Provide the [x, y] coordinate of the cell's center where the given text is located.  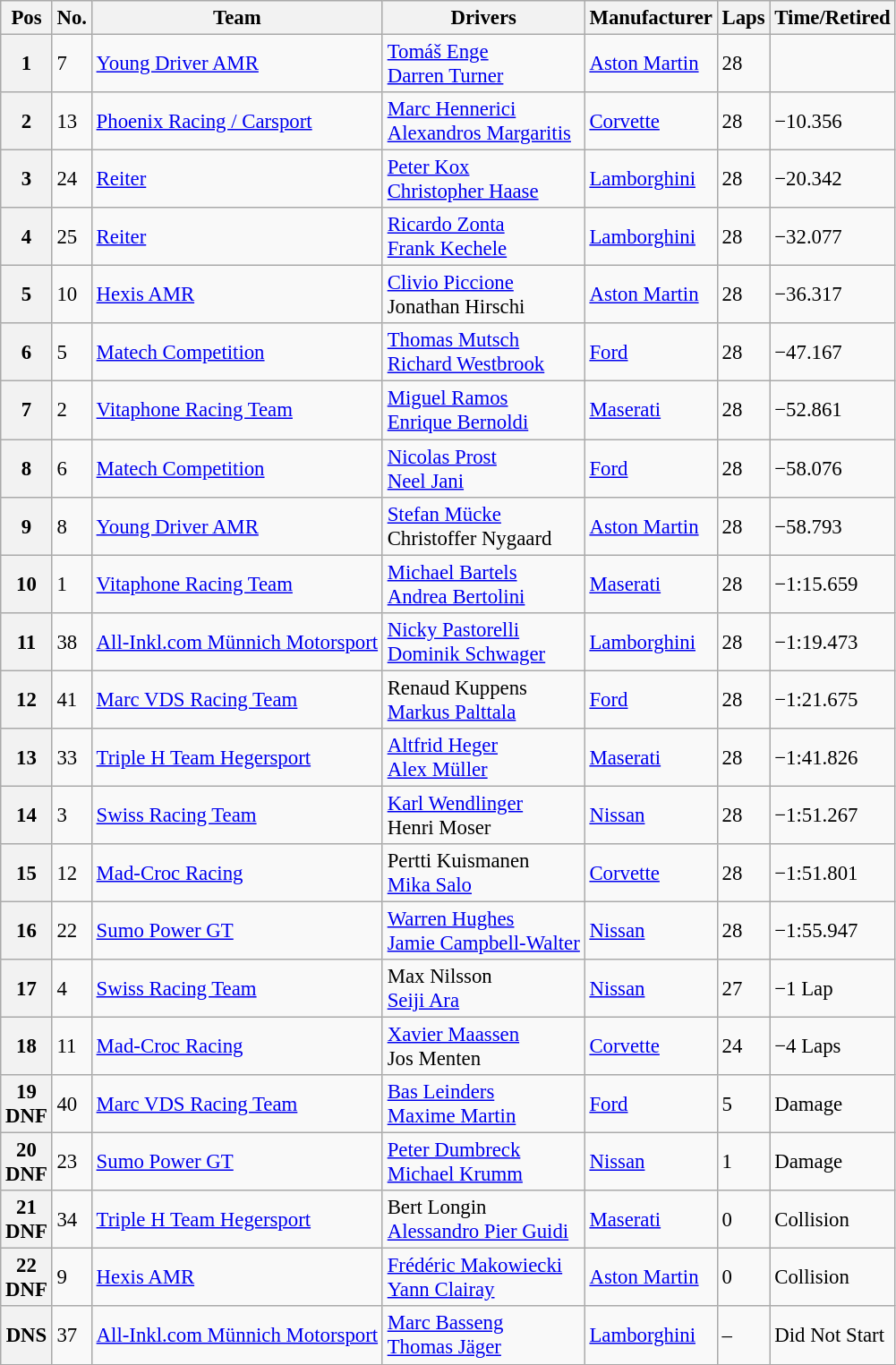
Bert Longin Alessandro Pier Guidi [483, 1219]
−58.793 [832, 526]
33 [72, 757]
Tomáš Enge Darren Turner [483, 64]
Marc Basseng Thomas Jäger [483, 1335]
20DNF [27, 1162]
37 [72, 1335]
18 [27, 1047]
Thomas Mutsch Richard Westbrook [483, 353]
Marc Hennerici Alexandros Margaritis [483, 122]
−10.356 [832, 122]
Ricardo Zonta Frank Kechele [483, 236]
Warren Hughes Jamie Campbell-Walter [483, 931]
– [743, 1335]
Peter Kox Christopher Haase [483, 179]
−1:19.473 [832, 641]
23 [72, 1162]
−20.342 [832, 179]
Altfrid Heger Alex Müller [483, 757]
Michael Bartels Andrea Bertolini [483, 584]
−1 Lap [832, 988]
17 [27, 988]
16 [27, 931]
−1:51.267 [832, 815]
No. [72, 18]
Nicolas Prost Neel Jani [483, 469]
−47.167 [832, 353]
Max Nilsson Seiji Ara [483, 988]
15 [27, 874]
−1:41.826 [832, 757]
DNS [27, 1335]
−32.077 [832, 236]
Peter Dumbreck Michael Krumm [483, 1162]
−36.317 [832, 295]
Pertti Kuismanen Mika Salo [483, 874]
Nicky Pastorelli Dominik Schwager [483, 641]
−4 Laps [832, 1047]
Stefan Mücke Christoffer Nygaard [483, 526]
Did Not Start [832, 1335]
Frédéric Makowiecki Yann Clairay [483, 1278]
Time/Retired [832, 18]
25 [72, 236]
Manufacturer [651, 18]
Clivio Piccione Jonathan Hirschi [483, 295]
Bas Leinders Maxime Martin [483, 1105]
38 [72, 641]
−52.861 [832, 410]
19DNF [27, 1105]
−1:55.947 [832, 931]
27 [743, 988]
22 [72, 931]
Renaud Kuppens Markus Palttala [483, 700]
Laps [743, 18]
−1:15.659 [832, 584]
34 [72, 1219]
Drivers [483, 18]
Miguel Ramos Enrique Bernoldi [483, 410]
Phoenix Racing / Carsport [236, 122]
14 [27, 815]
22DNF [27, 1278]
21DNF [27, 1219]
40 [72, 1105]
−58.076 [832, 469]
41 [72, 700]
−1:51.801 [832, 874]
Karl Wendlinger Henri Moser [483, 815]
−1:21.675 [832, 700]
Team [236, 18]
Pos [27, 18]
Xavier Maassen Jos Menten [483, 1047]
